For the text-containing cell, return its midpoint in (x, y) coordinate format. 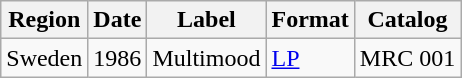
Label (206, 20)
Date (118, 20)
Region (44, 20)
LP (310, 58)
1986 (118, 58)
Sweden (44, 58)
MRC 001 (407, 58)
Catalog (407, 20)
Multimood (206, 58)
Format (310, 20)
